For the text-containing cell, return its midpoint in (x, y) coordinate format. 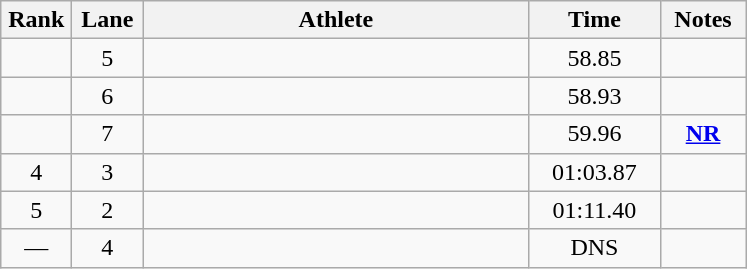
DNS (594, 248)
Rank (36, 20)
7 (108, 134)
58.85 (594, 58)
2 (108, 210)
— (36, 248)
59.96 (594, 134)
Lane (108, 20)
01:11.40 (594, 210)
Notes (703, 20)
Athlete (336, 20)
NR (703, 134)
Time (594, 20)
01:03.87 (594, 172)
3 (108, 172)
6 (108, 96)
58.93 (594, 96)
